Extract the (x, y) coordinate from the center of the cell holding the provided text.  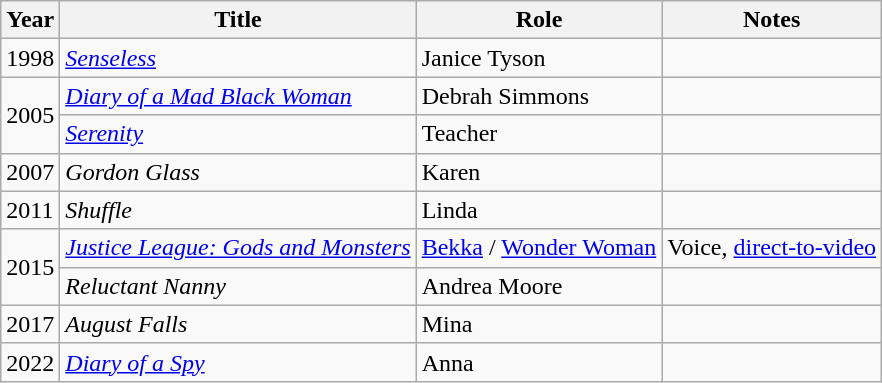
2015 (30, 267)
2022 (30, 362)
2005 (30, 115)
Title (238, 20)
Bekka / Wonder Woman (539, 248)
August Falls (238, 324)
2007 (30, 172)
2017 (30, 324)
Notes (772, 20)
Teacher (539, 134)
Reluctant Nanny (238, 286)
Linda (539, 210)
Anna (539, 362)
Gordon Glass (238, 172)
2011 (30, 210)
Senseless (238, 58)
Voice, direct-to-video (772, 248)
Role (539, 20)
Diary of a Mad Black Woman (238, 96)
Justice League: Gods and Monsters (238, 248)
1998 (30, 58)
Janice Tyson (539, 58)
Karen (539, 172)
Diary of a Spy (238, 362)
Serenity (238, 134)
Andrea Moore (539, 286)
Year (30, 20)
Debrah Simmons (539, 96)
Mina (539, 324)
Shuffle (238, 210)
